Search for the cell housing the specified text and yield its [x, y] center coordinate. 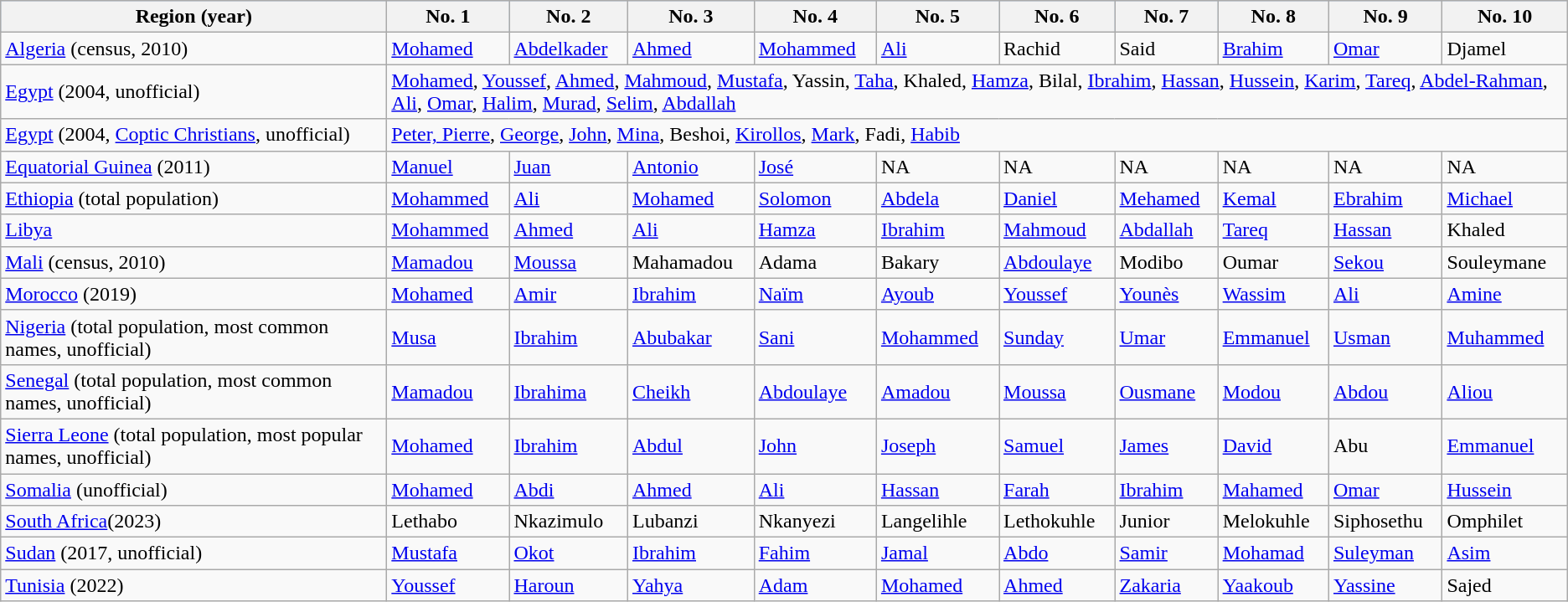
José [815, 167]
Tareq [1273, 230]
Ethiopia (total population) [194, 198]
Yaakoub [1273, 585]
David [1273, 445]
Naïm [815, 294]
Abdelkader [569, 49]
Suleyman [1385, 553]
Amine [1504, 294]
Solomon [815, 198]
Brahim [1273, 49]
Mahmoud [1057, 230]
Abdi [569, 490]
Region (year) [194, 17]
Ousmane [1166, 392]
Lethokuhle [1057, 522]
South Africa(2023) [194, 522]
Modibo [1166, 262]
Zakaria [1166, 585]
No. 1 [448, 17]
No. 9 [1385, 17]
No. 5 [937, 17]
John [815, 445]
Sajed [1504, 585]
Mahamed [1273, 490]
Manuel [448, 167]
Haroun [569, 585]
Samir [1166, 553]
Kemal [1273, 198]
Sekou [1385, 262]
Hamza [815, 230]
Nkanyezi [815, 522]
No. 10 [1504, 17]
Khaled [1504, 230]
Tunisia (2022) [194, 585]
Wassim [1273, 294]
Adam [815, 585]
No. 6 [1057, 17]
Yassine [1385, 585]
Egypt (2004, Coptic Christians, unofficial) [194, 135]
Ayoub [937, 294]
Adama [815, 262]
Sierra Leone (total population, most popular names, unofficial) [194, 445]
Nigeria (total population, most common names, unofficial) [194, 337]
Ibrahima [569, 392]
Somalia (unofficial) [194, 490]
Said [1166, 49]
Mehamed [1166, 198]
Abu [1385, 445]
Oumar [1273, 262]
Mustafa [448, 553]
Rachid [1057, 49]
Equatorial Guinea (2011) [194, 167]
Michael [1504, 198]
Langelihle [937, 522]
No. 8 [1273, 17]
Abdallah [1166, 230]
Sunday [1057, 337]
Antonio [690, 167]
Peter, Pierre, George, John, Mina, Beshoi, Kirollos, Mark, Fadi, Habib [977, 135]
Libya [194, 230]
Junior [1166, 522]
Musa [448, 337]
Mali (census, 2010) [194, 262]
Cheikh [690, 392]
Ebrahim [1385, 198]
Mahamadou [690, 262]
Daniel [1057, 198]
Umar [1166, 337]
Amadou [937, 392]
Melokuhle [1273, 522]
Muhammed [1504, 337]
Abdul [690, 445]
Aliou [1504, 392]
Bakary [937, 262]
No. 4 [815, 17]
No. 3 [690, 17]
Fahim [815, 553]
Okot [569, 553]
Amir [569, 294]
Joseph [937, 445]
Sani [815, 337]
Usman [1385, 337]
Modou [1273, 392]
No. 2 [569, 17]
Asim [1504, 553]
Juan [569, 167]
Egypt (2004, unofficial) [194, 92]
Morocco (2019) [194, 294]
Omphilet [1504, 522]
Lubanzi [690, 522]
Djamel [1504, 49]
No. 7 [1166, 17]
Lethabo [448, 522]
Souleymane [1504, 262]
Senegal (total population, most common names, unofficial) [194, 392]
Mohamad [1273, 553]
Siphosethu [1385, 522]
Younès [1166, 294]
Abubakar [690, 337]
James [1166, 445]
Algeria (census, 2010) [194, 49]
Abdou [1385, 392]
Farah [1057, 490]
Jamal [937, 553]
Hussein [1504, 490]
Abdela [937, 198]
Sudan (2017, unofficial) [194, 553]
Yahya [690, 585]
Abdo [1057, 553]
Nkazimulo [569, 522]
Samuel [1057, 445]
